Search for the cell housing the specified text and yield its (x, y) center coordinate. 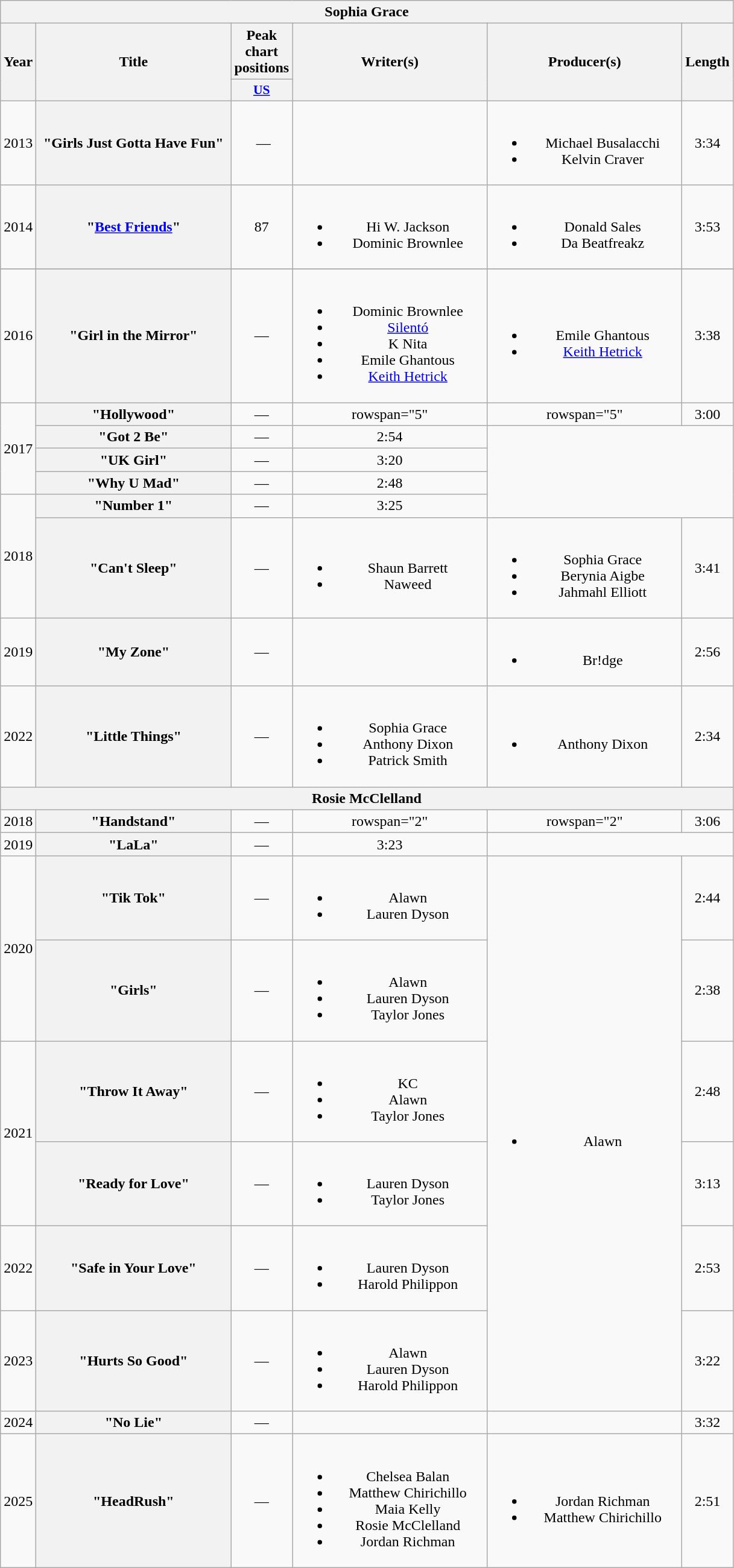
2:56 (707, 652)
KCAlawnTaylor Jones (390, 1091)
3:13 (707, 1184)
Lauren DysonHarold Philippon (390, 1268)
3:32 (707, 1423)
2:53 (707, 1268)
2013 (18, 142)
"Safe in Your Love" (134, 1268)
"Ready for Love" (134, 1184)
Jordan RichmanMatthew Chirichillo (585, 1501)
"Got 2 Be" (134, 437)
87 (262, 227)
"Tik Tok" (134, 898)
"UK Girl" (134, 460)
Emile GhantousKeith Hetrick (585, 336)
Producer(s) (585, 62)
2014 (18, 227)
3:20 (390, 460)
"No Lie" (134, 1423)
3:22 (707, 1361)
"Can't Sleep" (134, 568)
Alawn (585, 1133)
3:53 (707, 227)
2021 (18, 1133)
Dominic BrownleeSilentóK NitaEmile GhantousKeith Hetrick (390, 336)
3:06 (707, 821)
3:23 (390, 844)
Sophia GraceBerynia AigbeJahmahl Elliott (585, 568)
2:34 (707, 737)
2016 (18, 336)
Rosie McClelland (367, 798)
3:00 (707, 414)
3:41 (707, 568)
"Little Things" (134, 737)
AlawnLauren DysonHarold Philippon (390, 1361)
Donald SalesDa Beatfreakz (585, 227)
2017 (18, 449)
Lauren DysonTaylor Jones (390, 1184)
AlawnLauren DysonTaylor Jones (390, 990)
2023 (18, 1361)
3:34 (707, 142)
"My Zone" (134, 652)
"Best Friends" (134, 227)
Year (18, 62)
"Hollywood" (134, 414)
"HeadRush" (134, 1501)
Hi W. JacksonDominic Brownlee (390, 227)
2:44 (707, 898)
"Number 1" (134, 506)
Sophia GraceAnthony DixonPatrick Smith (390, 737)
Michael BusalacchiKelvin Craver (585, 142)
"Why U Mad" (134, 483)
2020 (18, 948)
Anthony Dixon (585, 737)
Br!dge (585, 652)
Writer(s) (390, 62)
2024 (18, 1423)
US (262, 90)
2:38 (707, 990)
"Girls Just Gotta Have Fun" (134, 142)
"Hurts So Good" (134, 1361)
2:54 (390, 437)
2:51 (707, 1501)
"Girls" (134, 990)
3:25 (390, 506)
Peak chart positions (262, 51)
Title (134, 62)
Length (707, 62)
Chelsea BalanMatthew ChirichilloMaia KellyRosie McClellandJordan Richman (390, 1501)
"Handstand" (134, 821)
"Throw It Away" (134, 1091)
AlawnLauren Dyson (390, 898)
3:38 (707, 336)
Sophia Grace (367, 12)
"LaLa" (134, 844)
"Girl in the Mirror" (134, 336)
2025 (18, 1501)
Shaun BarrettNaweed (390, 568)
